Detect which cell encompasses the target text, then output its (x, y) center coordinate. 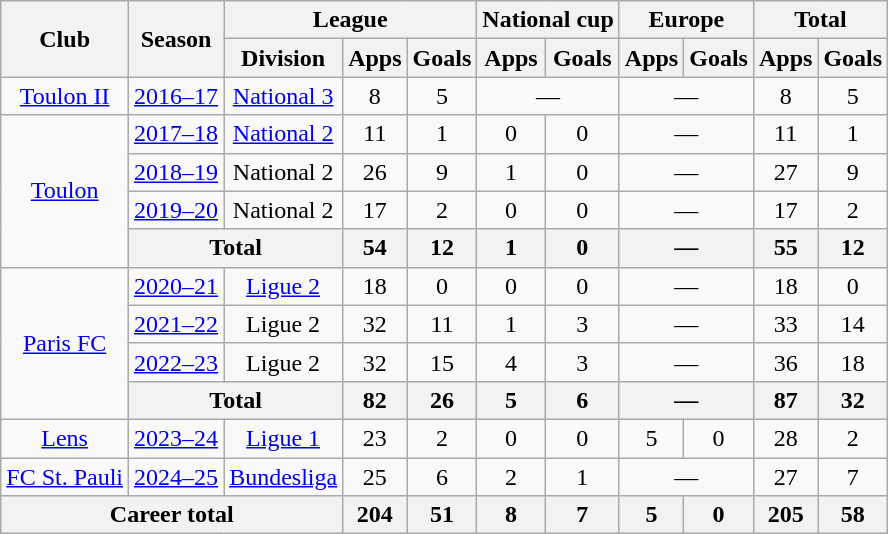
23 (375, 438)
Lens (65, 438)
2019–20 (176, 210)
36 (785, 362)
2023–24 (176, 438)
51 (442, 515)
2018–19 (176, 172)
25 (375, 477)
15 (442, 362)
National cup (548, 20)
FC St. Pauli (65, 477)
204 (375, 515)
87 (785, 400)
Career total (172, 515)
54 (375, 248)
2021–22 (176, 324)
33 (785, 324)
Ligue 1 (284, 438)
4 (511, 362)
2020–21 (176, 286)
Division (284, 58)
82 (375, 400)
Toulon II (65, 96)
2016–17 (176, 96)
Season (176, 39)
2022–23 (176, 362)
Toulon (65, 191)
Bundesliga (284, 477)
2017–18 (176, 134)
2024–25 (176, 477)
28 (785, 438)
National 3 (284, 96)
55 (785, 248)
Europe (686, 20)
205 (785, 515)
58 (853, 515)
League (350, 20)
Paris FC (65, 343)
Club (65, 39)
14 (853, 324)
